Extract the (X, Y) coordinate from the center of the cell holding the provided text.  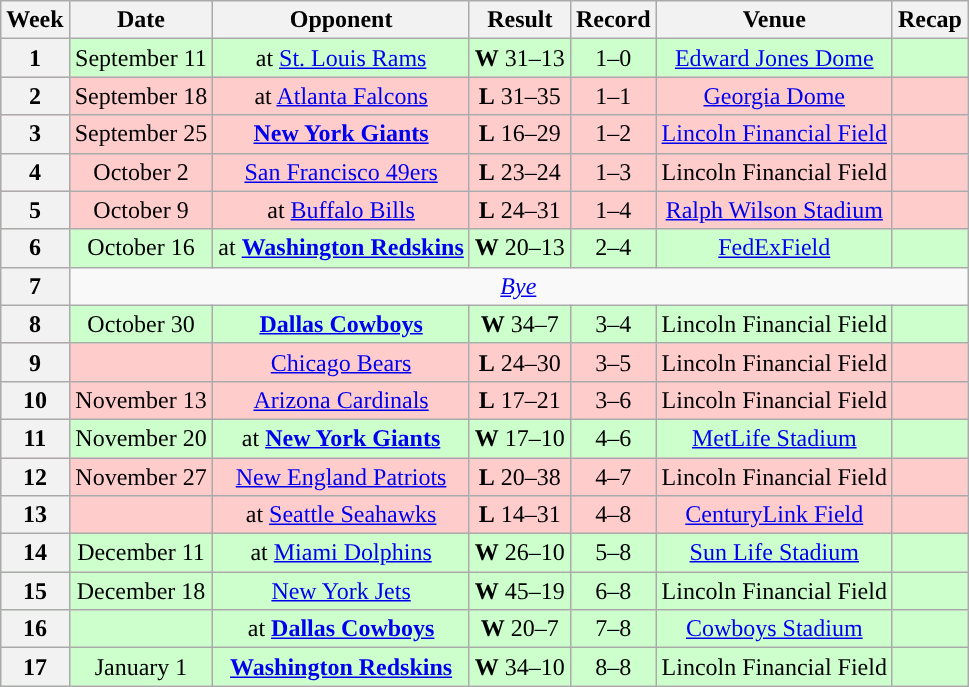
1–2 (613, 134)
FedExField (774, 248)
13 (35, 515)
16 (35, 629)
November 13 (141, 400)
7 (35, 286)
1–1 (613, 96)
W 26–10 (520, 553)
CenturyLink Field (774, 515)
8 (35, 324)
W 17–10 (520, 438)
L 31–35 (520, 96)
L 23–24 (520, 172)
December 11 (141, 553)
1–0 (613, 58)
4 (35, 172)
Result (520, 20)
2–4 (613, 248)
October 30 (141, 324)
MetLife Stadium (774, 438)
6 (35, 248)
at Washington Redskins (341, 248)
L 24–31 (520, 210)
Record (613, 20)
Georgia Dome (774, 96)
Opponent (341, 20)
at St. Louis Rams (341, 58)
New England Patriots (341, 477)
8–8 (613, 667)
September 11 (141, 58)
Recap (930, 20)
4–7 (613, 477)
W 34–7 (520, 324)
December 18 (141, 591)
Venue (774, 20)
7–8 (613, 629)
10 (35, 400)
15 (35, 591)
W 34–10 (520, 667)
9 (35, 362)
17 (35, 667)
6–8 (613, 591)
September 18 (141, 96)
12 (35, 477)
at Miami Dolphins (341, 553)
5 (35, 210)
W 31–13 (520, 58)
W 45–19 (520, 591)
January 1 (141, 667)
3–6 (613, 400)
September 25 (141, 134)
L 24–30 (520, 362)
4–6 (613, 438)
Edward Jones Dome (774, 58)
3–4 (613, 324)
2 (35, 96)
14 (35, 553)
at New York Giants (341, 438)
L 16–29 (520, 134)
1–4 (613, 210)
at Seattle Seahawks (341, 515)
Cowboys Stadium (774, 629)
October 2 (141, 172)
Chicago Bears (341, 362)
November 20 (141, 438)
L 20–38 (520, 477)
October 9 (141, 210)
1 (35, 58)
New York Giants (341, 134)
New York Jets (341, 591)
L 14–31 (520, 515)
Dallas Cowboys (341, 324)
4–8 (613, 515)
San Francisco 49ers (341, 172)
W 20–7 (520, 629)
Arizona Cardinals (341, 400)
Washington Redskins (341, 667)
November 27 (141, 477)
1–3 (613, 172)
at Buffalo Bills (341, 210)
3–5 (613, 362)
October 16 (141, 248)
at Dallas Cowboys (341, 629)
Sun Life Stadium (774, 553)
Bye (518, 286)
Week (35, 20)
3 (35, 134)
Date (141, 20)
11 (35, 438)
W 20–13 (520, 248)
Ralph Wilson Stadium (774, 210)
at Atlanta Falcons (341, 96)
L 17–21 (520, 400)
5–8 (613, 553)
